Locate the cell with the specified text and output its (x, y) center coordinate. 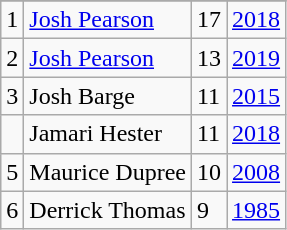
Josh Barge (108, 96)
13 (208, 58)
Jamari Hester (108, 134)
17 (208, 20)
2015 (256, 96)
Derrick Thomas (108, 210)
Maurice Dupree (108, 172)
10 (208, 172)
6 (12, 210)
9 (208, 210)
3 (12, 96)
1985 (256, 210)
2019 (256, 58)
2 (12, 58)
1 (12, 20)
2008 (256, 172)
5 (12, 172)
